Provide the (X, Y) coordinate of the cell's center where the given text is located.  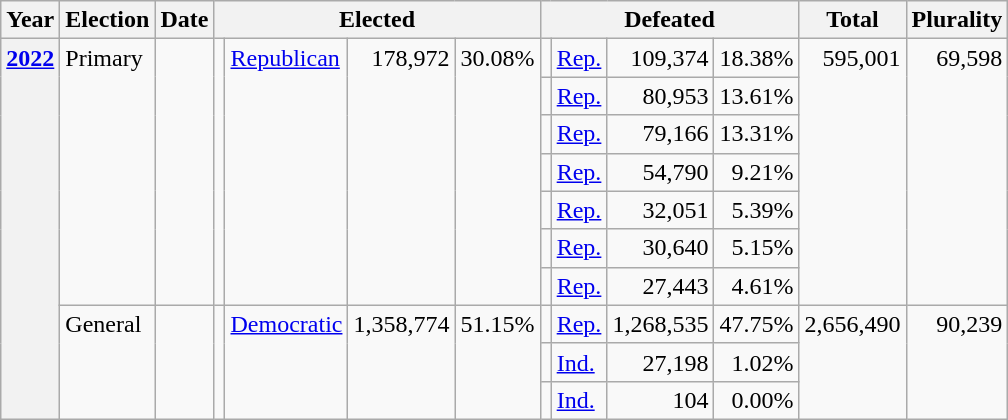
18.38% (756, 58)
27,443 (660, 286)
5.39% (756, 210)
30,640 (660, 248)
Plurality (957, 20)
5.15% (756, 248)
Elected (377, 20)
9.21% (756, 172)
4.61% (756, 286)
54,790 (660, 172)
80,953 (660, 96)
0.00% (756, 400)
1,358,774 (402, 362)
Republican (286, 172)
Primary (108, 172)
1.02% (756, 362)
32,051 (660, 210)
69,598 (957, 172)
2,656,490 (852, 362)
General (108, 362)
30.08% (498, 172)
13.61% (756, 96)
79,166 (660, 134)
90,239 (957, 362)
51.15% (498, 362)
Election (108, 20)
2022 (30, 230)
27,198 (660, 362)
Date (184, 20)
13.31% (756, 134)
109,374 (660, 58)
178,972 (402, 172)
Defeated (670, 20)
595,001 (852, 172)
1,268,535 (660, 324)
Year (30, 20)
104 (660, 400)
Total (852, 20)
Democratic (286, 362)
47.75% (756, 324)
